Provide the [X, Y] coordinate of the cell's center where the given text is located.  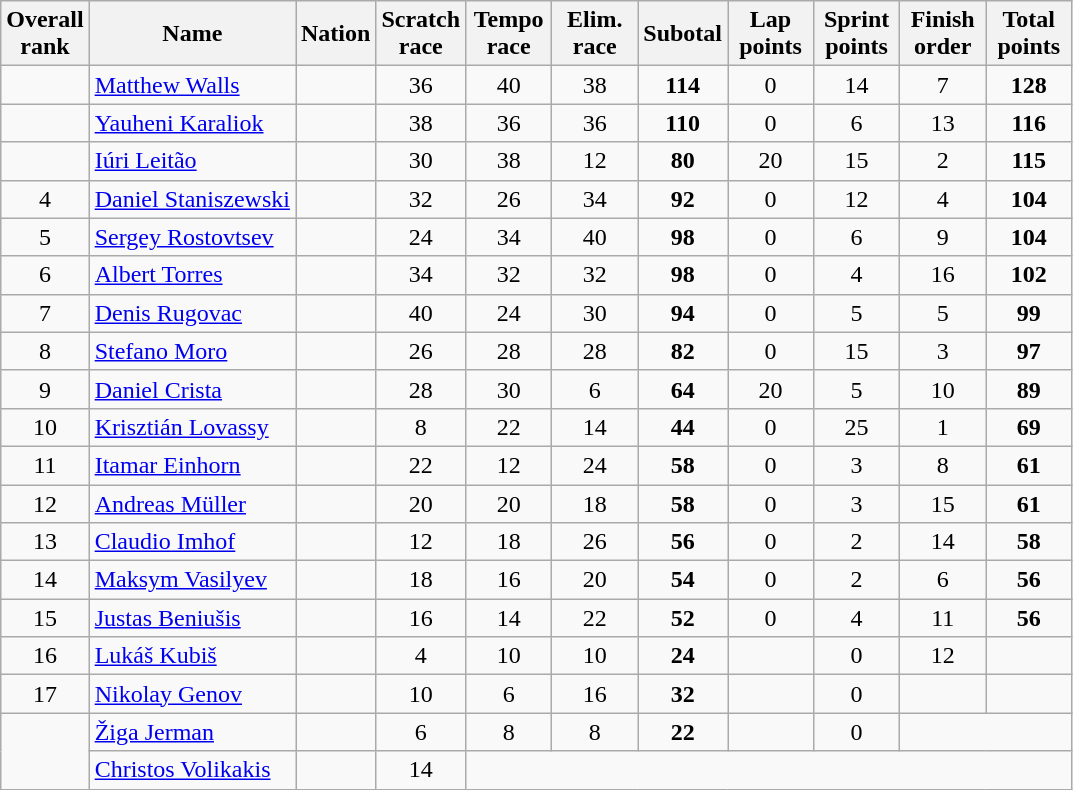
80 [683, 161]
17 [45, 694]
Žiga Jerman [192, 732]
92 [683, 199]
Daniel Staniszewski [192, 199]
102 [1029, 275]
Total points [1029, 34]
52 [683, 618]
Sergey Rostovtsev [192, 237]
69 [1029, 427]
99 [1029, 313]
Lap points [771, 34]
Tempo race [509, 34]
Stefano Moro [192, 351]
Denis Rugovac [192, 313]
Scratch race [421, 34]
110 [683, 123]
44 [683, 427]
Sprint points [857, 34]
Andreas Müller [192, 503]
Nation [336, 34]
25 [857, 427]
94 [683, 313]
Overall rank [45, 34]
Maksym Vasilyev [192, 580]
Elim. race [595, 34]
64 [683, 389]
82 [683, 351]
Lukáš Kubiš [192, 656]
Albert Torres [192, 275]
Itamar Einhorn [192, 465]
Nikolay Genov [192, 694]
Matthew Walls [192, 85]
97 [1029, 351]
Daniel Crista [192, 389]
115 [1029, 161]
Subotal [683, 34]
Finish order [943, 34]
Yauheni Karaliok [192, 123]
Claudio Imhof [192, 542]
Krisztián Lovassy [192, 427]
Christos Volikakis [192, 770]
1 [943, 427]
128 [1029, 85]
Iúri Leitão [192, 161]
116 [1029, 123]
Name [192, 34]
89 [1029, 389]
54 [683, 580]
Justas Beniušis [192, 618]
114 [683, 85]
